Identify which cell holds the provided text, then report its (X, Y) central coordinate. 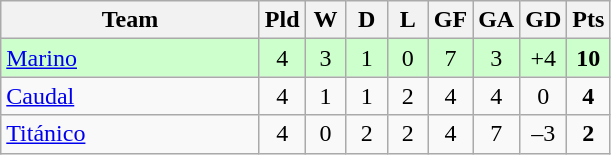
GF (450, 20)
Pts (588, 20)
–3 (544, 134)
Titánico (130, 134)
Team (130, 20)
GA (496, 20)
10 (588, 58)
D (366, 20)
Caudal (130, 96)
Marino (130, 58)
L (408, 20)
Pld (282, 20)
GD (544, 20)
+4 (544, 58)
W (326, 20)
